Identify which cell holds the provided text, then report its (X, Y) central coordinate. 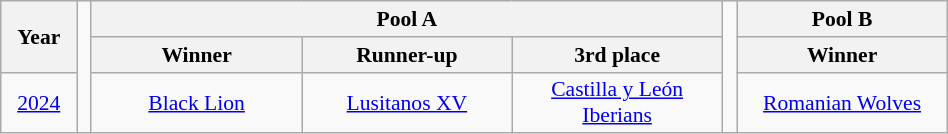
3rd place (617, 55)
Black Lion (196, 102)
Year (39, 36)
Romanian Wolves (842, 102)
Lusitanos XV (407, 102)
Pool A (406, 19)
2024 (39, 102)
Runner-up (407, 55)
Pool B (842, 19)
Castilla y León Iberians (617, 102)
